Output the [X, Y] coordinate of the center of the cell containing the given text.  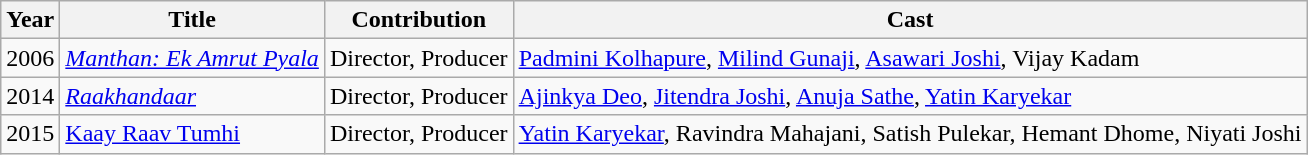
Padmini Kolhapure, Milind Gunaji, Asawari Joshi, Vijay Kadam [910, 58]
Year [30, 20]
Yatin Karyekar, Ravindra Mahajani, Satish Pulekar, Hemant Dhome, Niyati Joshi [910, 134]
Cast [910, 20]
Title [192, 20]
Kaay Raav Tumhi [192, 134]
Ajinkya Deo, Jitendra Joshi, Anuja Sathe, Yatin Karyekar [910, 96]
2014 [30, 96]
2015 [30, 134]
Contribution [418, 20]
Manthan: Ek Amrut Pyala [192, 58]
2006 [30, 58]
Raakhandaar [192, 96]
